Identify which cell holds the provided text, then report its [X, Y] central coordinate. 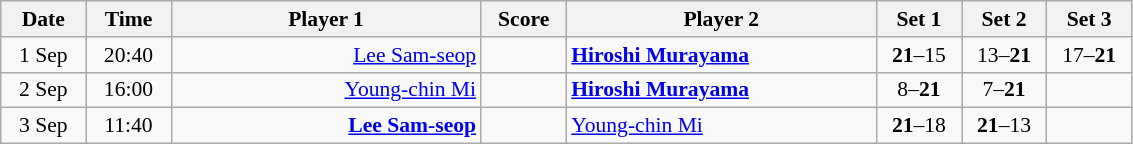
Time [128, 19]
Set 2 [1004, 19]
16:00 [128, 90]
21–13 [1004, 126]
Player 1 [326, 19]
1 Sep [44, 55]
3 Sep [44, 126]
8–21 [918, 90]
7–21 [1004, 90]
Player 2 [721, 19]
20:40 [128, 55]
Score [524, 19]
13–21 [1004, 55]
2 Sep [44, 90]
Date [44, 19]
21–18 [918, 126]
21–15 [918, 55]
11:40 [128, 126]
Set 3 [1090, 19]
Set 1 [918, 19]
17–21 [1090, 55]
